Determine the (x, y) coordinate at the center of the cell enclosing the given text.  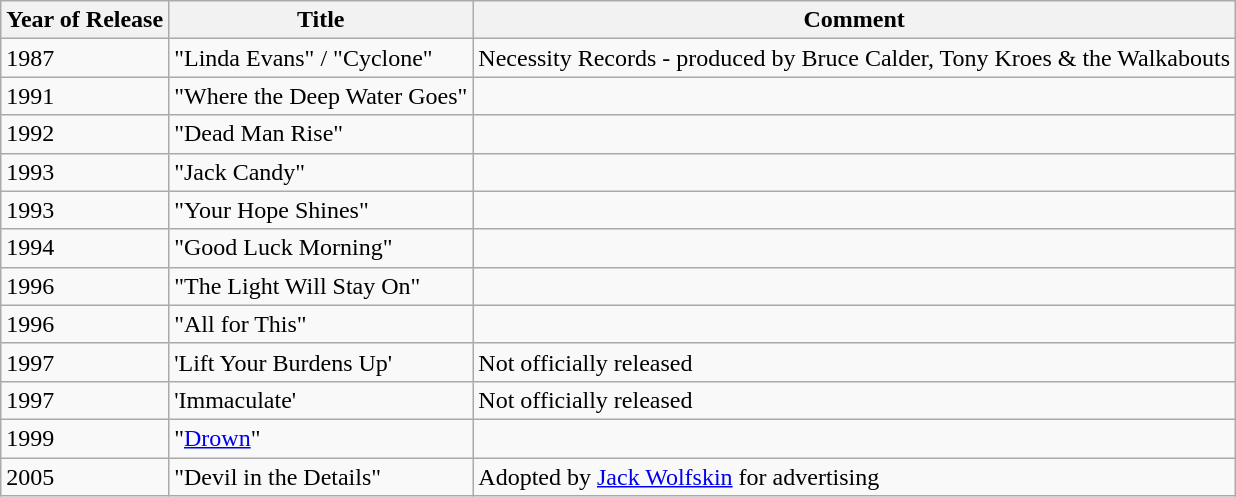
"All for This" (321, 324)
1999 (85, 438)
'Immaculate' (321, 400)
2005 (85, 477)
"Drown" (321, 438)
"Jack Candy" (321, 172)
"Dead Man Rise" (321, 134)
1992 (85, 134)
1994 (85, 248)
"Linda Evans" / "Cyclone" (321, 58)
"Good Luck Morning" (321, 248)
"Where the Deep Water Goes" (321, 96)
Year of Release (85, 20)
"The Light Will Stay On" (321, 286)
Title (321, 20)
1991 (85, 96)
1987 (85, 58)
Necessity Records - produced by Bruce Calder, Tony Kroes & the Walkabouts (854, 58)
"Your Hope Shines" (321, 210)
"Devil in the Details" (321, 477)
Comment (854, 20)
Adopted by Jack Wolfskin for advertising (854, 477)
'Lift Your Burdens Up' (321, 362)
